Locate the cell with the specified text and output its (x, y) center coordinate. 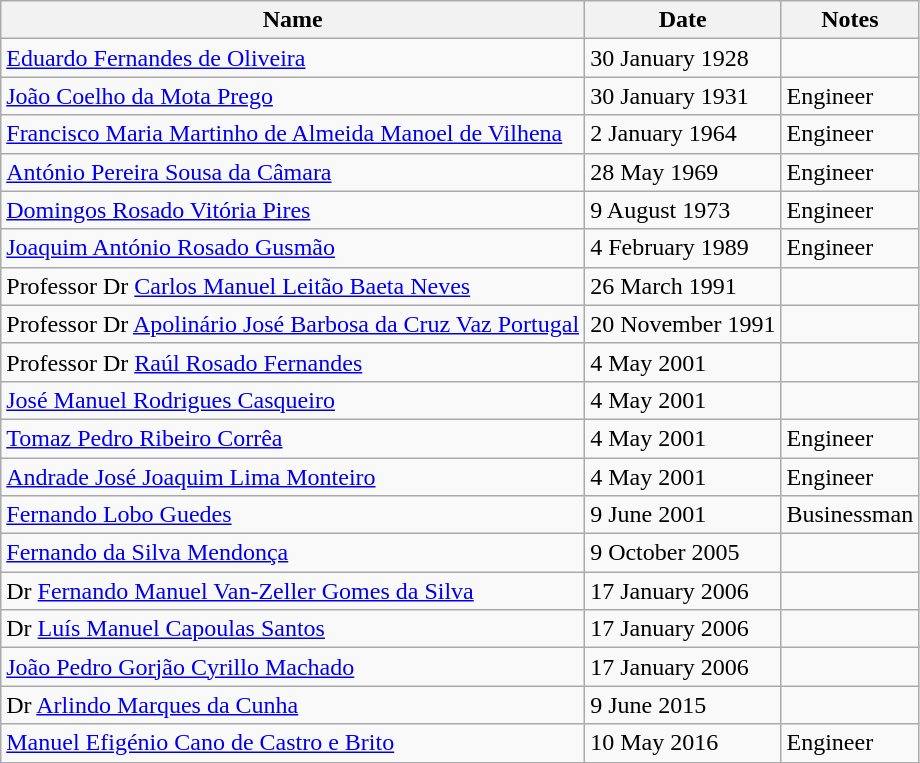
Eduardo Fernandes de Oliveira (293, 58)
26 March 1991 (683, 286)
30 January 1931 (683, 96)
José Manuel Rodrigues Casqueiro (293, 400)
2 January 1964 (683, 134)
9 June 2015 (683, 705)
4 February 1989 (683, 248)
9 August 1973 (683, 210)
Date (683, 20)
Dr Fernando Manuel Van-Zeller Gomes da Silva (293, 591)
Professor Dr Raúl Rosado Fernandes (293, 362)
Tomaz Pedro Ribeiro Corrêa (293, 438)
9 June 2001 (683, 515)
28 May 1969 (683, 172)
Francisco Maria Martinho de Almeida Manoel de Vilhena (293, 134)
João Coelho da Mota Prego (293, 96)
Joaquim António Rosado Gusmão (293, 248)
20 November 1991 (683, 324)
António Pereira Sousa da Câmara (293, 172)
Fernando da Silva Mendonça (293, 553)
Andrade José Joaquim Lima Monteiro (293, 477)
Professor Dr Apolinário José Barbosa da Cruz Vaz Portugal (293, 324)
Domingos Rosado Vitória Pires (293, 210)
Fernando Lobo Guedes (293, 515)
9 October 2005 (683, 553)
30 January 1928 (683, 58)
Dr Arlindo Marques da Cunha (293, 705)
10 May 2016 (683, 743)
Businessman (850, 515)
Manuel Efigénio Cano de Castro e Brito (293, 743)
Dr Luís Manuel Capoulas Santos (293, 629)
Name (293, 20)
Notes (850, 20)
Professor Dr Carlos Manuel Leitão Baeta Neves (293, 286)
João Pedro Gorjão Cyrillo Machado (293, 667)
